Provide the [x, y] coordinate of the cell's center where the given text is located.  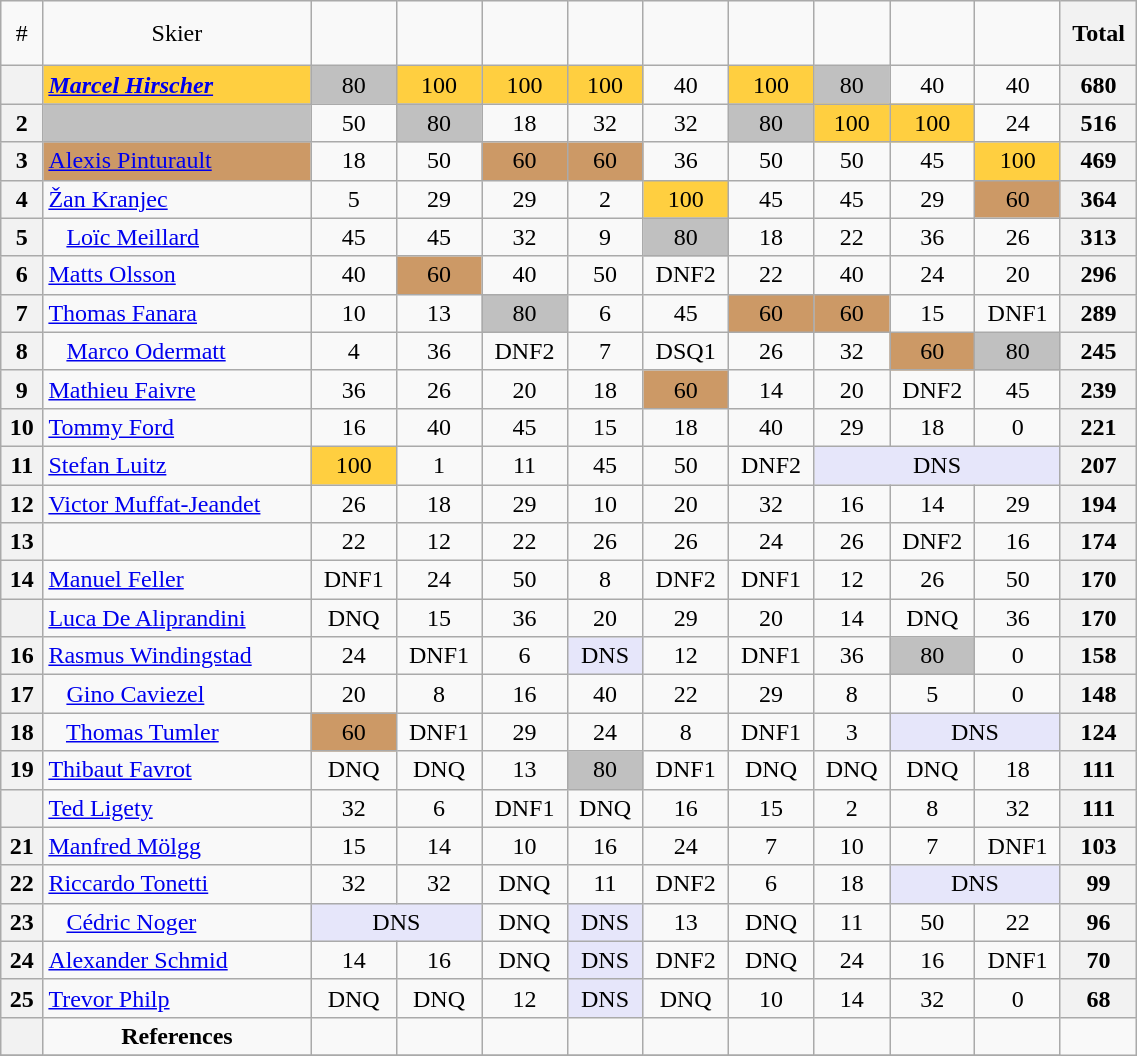
Thomas Tumler [177, 732]
Rasmus Windingstad [177, 656]
313 [1098, 237]
516 [1098, 123]
Riccardo Tonetti [177, 884]
245 [1098, 351]
Total [1098, 34]
Mathieu Faivre [177, 389]
23 [22, 922]
680 [1098, 85]
148 [1098, 694]
174 [1098, 542]
References [177, 1036]
103 [1098, 846]
194 [1098, 503]
Stefan Luitz [177, 465]
Victor Muffat-Jeandet [177, 503]
DSQ1 [686, 351]
17 [22, 694]
289 [1098, 313]
364 [1098, 199]
Loïc Meillard [177, 237]
Marco Odermatt [177, 351]
158 [1098, 656]
19 [22, 770]
Trevor Philp [177, 998]
207 [1098, 465]
Tommy Ford [177, 427]
239 [1098, 389]
Manfred Mölgg [177, 846]
Luca De Aliprandini [177, 618]
296 [1098, 275]
Alexis Pinturault [177, 161]
Thibaut Favrot [177, 770]
1 [438, 465]
25 [22, 998]
Cédric Noger [177, 922]
Gino Caviezel [177, 694]
Žan Kranjec [177, 199]
Alexander Schmid [177, 960]
21 [22, 846]
Thomas Fanara [177, 313]
Ted Ligety [177, 808]
Marcel Hirscher [177, 85]
68 [1098, 998]
Manuel Feller [177, 580]
124 [1098, 732]
Skier [177, 34]
Matts Olsson [177, 275]
70 [1098, 960]
96 [1098, 922]
# [22, 34]
221 [1098, 427]
469 [1098, 161]
99 [1098, 884]
